Return [X, Y] of the center of cell containing provided text 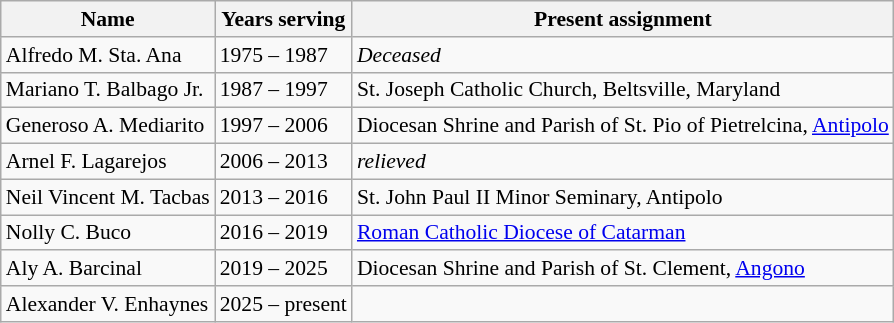
Diocesan Shrine and Parish of St. Clement, Angono [623, 269]
Neil Vincent M. Tacbas [108, 197]
2019 – 2025 [284, 269]
2016 – 2019 [284, 233]
relieved [623, 162]
2006 – 2013 [284, 162]
St. Joseph Catholic Church, Beltsville, Maryland [623, 90]
Aly A. Barcinal [108, 269]
1987 – 1997 [284, 90]
Present assignment [623, 19]
Years serving [284, 19]
Generoso A. Mediarito [108, 126]
1975 – 1987 [284, 55]
Roman Catholic Diocese of Catarman [623, 233]
Arnel F. Lagarejos [108, 162]
Deceased [623, 55]
Mariano T. Balbago Jr. [108, 90]
Diocesan Shrine and Parish of St. Pio of Pietrelcina, Antipolo [623, 126]
St. John Paul II Minor Seminary, Antipolo [623, 197]
Alfredo M. Sta. Ana [108, 55]
1997 – 2006 [284, 126]
Name [108, 19]
2025 – present [284, 304]
Alexander V. Enhaynes [108, 304]
Nolly C. Buco [108, 233]
2013 – 2016 [284, 197]
